Determine the (x, y) coordinate at the center of the cell enclosing the given text.  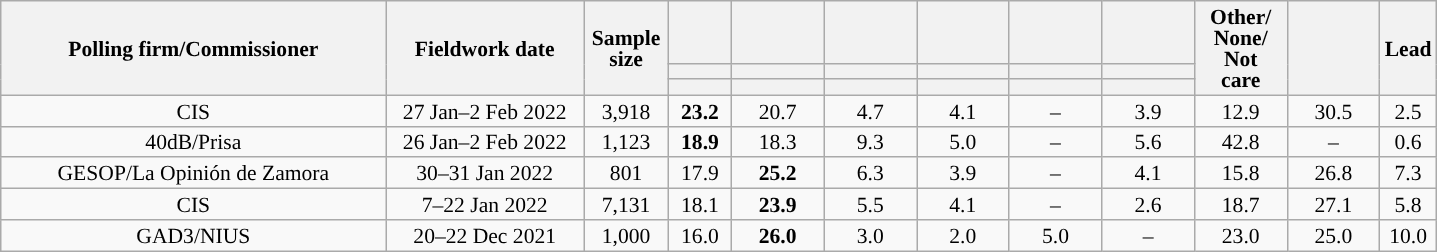
27 Jan–2 Feb 2022 (485, 110)
Fieldwork date (485, 48)
Sample size (626, 48)
7,131 (626, 204)
30.5 (1334, 110)
20–22 Dec 2021 (485, 236)
23.0 (1240, 236)
5.5 (870, 204)
25.2 (778, 174)
20.7 (778, 110)
9.3 (870, 142)
2.0 (962, 236)
6.3 (870, 174)
18.3 (778, 142)
3.0 (870, 236)
16.0 (700, 236)
18.1 (700, 204)
5.8 (1408, 204)
26 Jan–2 Feb 2022 (485, 142)
801 (626, 174)
18.7 (1240, 204)
23.2 (700, 110)
7–22 Jan 2022 (485, 204)
27.1 (1334, 204)
0.6 (1408, 142)
Lead (1408, 48)
1,123 (626, 142)
15.8 (1240, 174)
Polling firm/Commissioner (194, 48)
40dB/Prisa (194, 142)
3,918 (626, 110)
5.6 (1148, 142)
Other/None/Notcare (1240, 48)
2.5 (1408, 110)
4.7 (870, 110)
23.9 (778, 204)
2.6 (1148, 204)
17.9 (700, 174)
42.8 (1240, 142)
GESOP/La Opinión de Zamora (194, 174)
12.9 (1240, 110)
25.0 (1334, 236)
26.0 (778, 236)
GAD3/NIUS (194, 236)
26.8 (1334, 174)
7.3 (1408, 174)
1,000 (626, 236)
30–31 Jan 2022 (485, 174)
18.9 (700, 142)
10.0 (1408, 236)
